Identify which cell holds the provided text, then report its (X, Y) central coordinate. 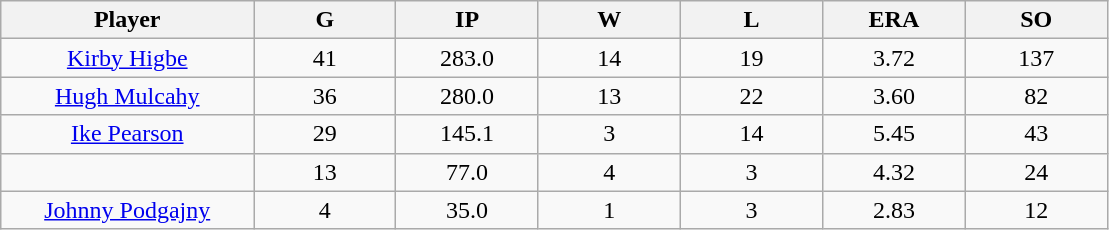
3.60 (894, 96)
29 (325, 134)
77.0 (467, 172)
35.0 (467, 210)
22 (751, 96)
3.72 (894, 58)
ERA (894, 20)
Ike Pearson (128, 134)
Kirby Higbe (128, 58)
IP (467, 20)
W (609, 20)
4.32 (894, 172)
12 (1036, 210)
SO (1036, 20)
Johnny Podgajny (128, 210)
2.83 (894, 210)
82 (1036, 96)
19 (751, 58)
283.0 (467, 58)
43 (1036, 134)
5.45 (894, 134)
41 (325, 58)
280.0 (467, 96)
G (325, 20)
36 (325, 96)
L (751, 20)
145.1 (467, 134)
137 (1036, 58)
1 (609, 210)
24 (1036, 172)
Player (128, 20)
Hugh Mulcahy (128, 96)
